Scan for the cell matching the given text and deliver its (x, y) coordinate at center. 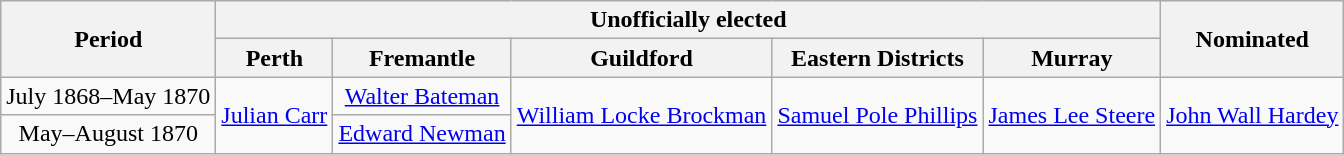
John Wall Hardey (1252, 115)
William Locke Brockman (642, 115)
Eastern Districts (878, 58)
Julian Carr (274, 115)
Murray (1072, 58)
Perth (274, 58)
Fremantle (422, 58)
Unofficially elected (688, 20)
Edward Newman (422, 134)
July 1868–May 1870 (108, 96)
Period (108, 39)
Walter Bateman (422, 96)
Nominated (1252, 39)
Guildford (642, 58)
Samuel Pole Phillips (878, 115)
May–August 1870 (108, 134)
James Lee Steere (1072, 115)
